Provide the [X, Y] coordinate of the cell's center where the given text is located.  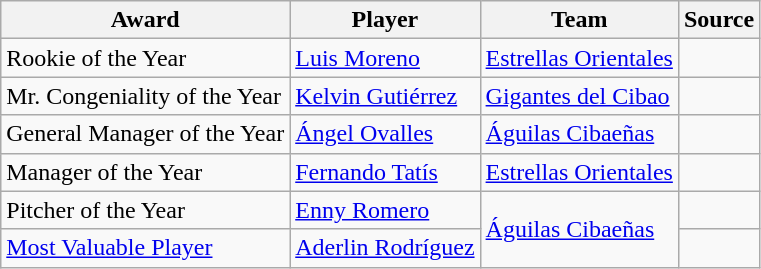
Gigantes del Cibao [579, 96]
Source [718, 20]
Mr. Congeniality of the Year [146, 96]
Team [579, 20]
Kelvin Gutiérrez [385, 96]
General Manager of the Year [146, 134]
Pitcher of the Year [146, 210]
Enny Romero [385, 210]
Luis Moreno [385, 58]
Rookie of the Year [146, 58]
Award [146, 20]
Most Valuable Player [146, 248]
Aderlin Rodríguez [385, 248]
Manager of the Year [146, 172]
Ángel Ovalles [385, 134]
Fernando Tatís [385, 172]
Player [385, 20]
